Detect which cell encompasses the target text, then output its (X, Y) center coordinate. 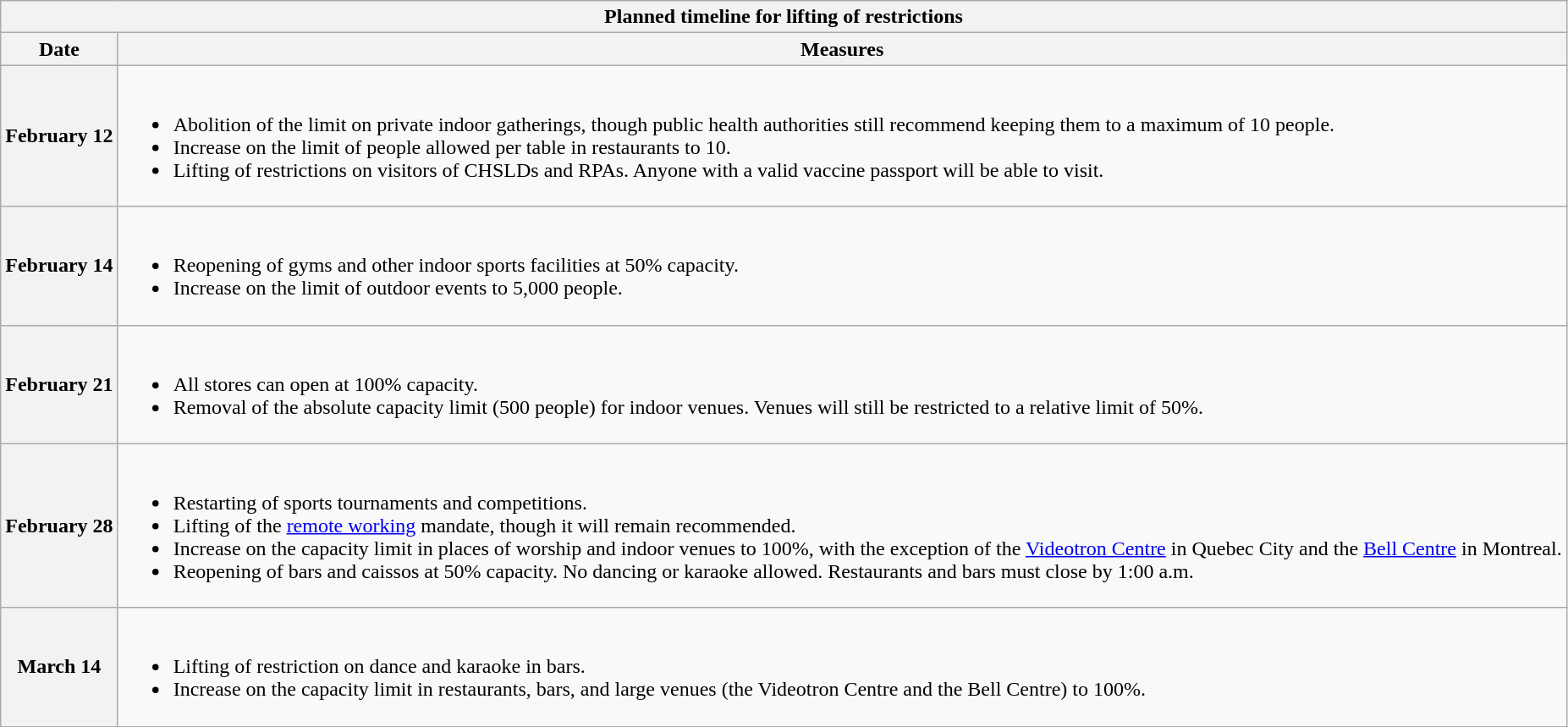
February 12 (59, 135)
Measures (842, 49)
February 28 (59, 526)
February 21 (59, 384)
Reopening of gyms and other indoor sports facilities at 50% capacity.Increase on the limit of outdoor events to 5,000 people. (842, 266)
March 14 (59, 667)
Date (59, 49)
February 14 (59, 266)
Planned timeline for lifting of restrictions (784, 17)
